Search for the cell housing the specified text and yield its [x, y] center coordinate. 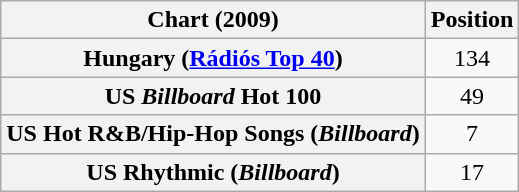
134 [472, 58]
17 [472, 172]
US Billboard Hot 100 [213, 96]
US Hot R&B/Hip-Hop Songs (Billboard) [213, 134]
49 [472, 96]
Chart (2009) [213, 20]
Hungary (Rádiós Top 40) [213, 58]
Position [472, 20]
US Rhythmic (Billboard) [213, 172]
7 [472, 134]
